Pinpoint the cell where the given text exists, returning its [X, Y] midpoint coordinate. 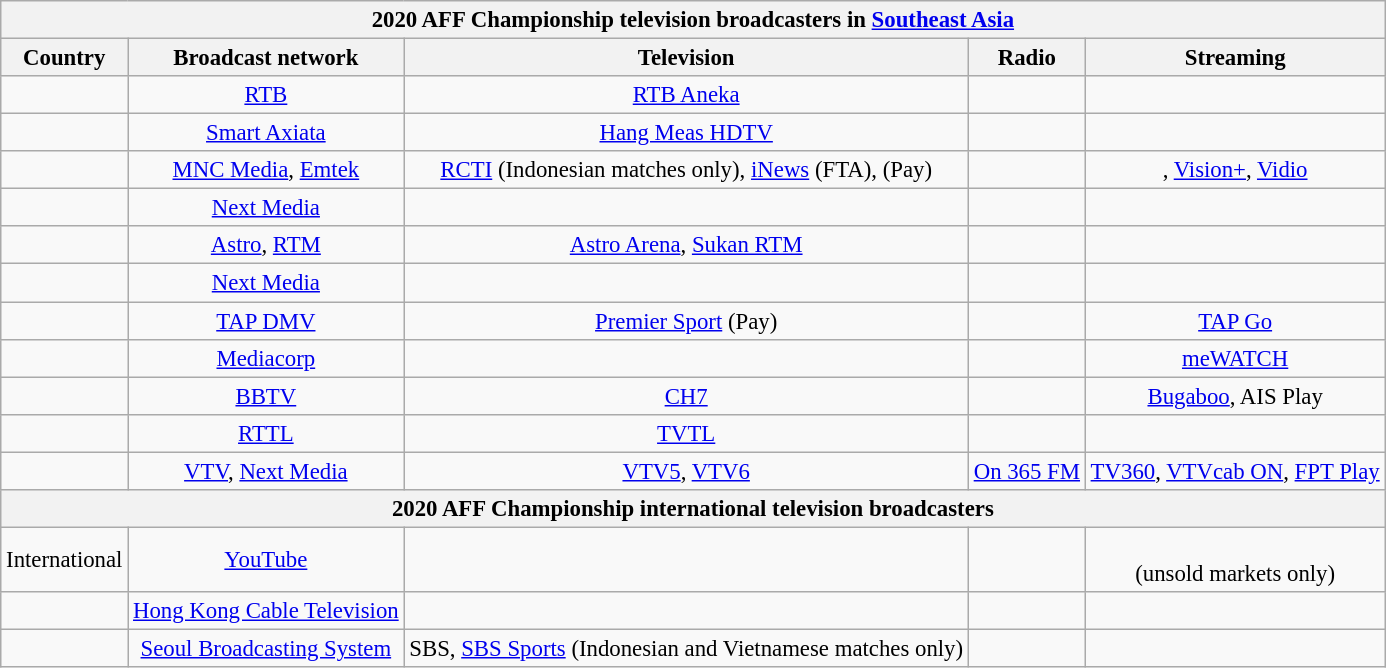
CH7 [686, 396]
Broadcast network [266, 58]
RTB [266, 95]
On 365 FM [1026, 471]
RTTL [266, 433]
RCTI (Indonesian matches only), iNews (FTA), (Pay) [686, 170]
VTV5, VTV6 [686, 471]
(unsold markets only) [1235, 560]
2020 AFF Championship television broadcasters in Southeast Asia [693, 20]
International [64, 560]
TV360, VTVcab ON, FPT Play [1235, 471]
MNC Media, Emtek [266, 170]
Mediacorp [266, 358]
Astro Arena, Sukan RTM [686, 245]
Bugaboo, AIS Play [1235, 396]
SBS, SBS Sports (Indonesian and Vietnamese matches only) [686, 648]
Hong Kong Cable Television [266, 611]
YouTube [266, 560]
TVTL [686, 433]
meWATCH [1235, 358]
Television [686, 58]
Astro, RTM [266, 245]
TAP Go [1235, 321]
, Vision+, Vidio [1235, 170]
Smart Axiata [266, 133]
Streaming [1235, 58]
BBTV [266, 396]
RTB Aneka [686, 95]
Hang Meas HDTV [686, 133]
VTV, Next Media [266, 471]
Radio [1026, 58]
2020 AFF Championship international television broadcasters [693, 509]
TAP DMV [266, 321]
Country [64, 58]
Premier Sport (Pay) [686, 321]
Seoul Broadcasting System [266, 648]
